Locate the cell with the specified text and output its [x, y] center coordinate. 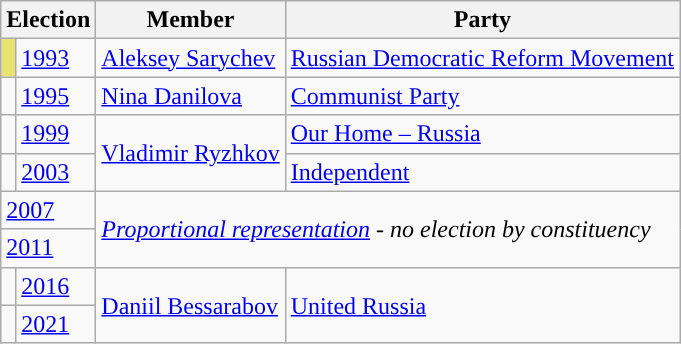
2003 [56, 172]
Daniil Bessarabov [190, 305]
2007 [48, 210]
Aleksey Sarychev [190, 58]
Election [48, 20]
2016 [56, 286]
Nina Danilova [190, 96]
Independent [482, 172]
United Russia [482, 305]
Communist Party [482, 96]
Russian Democratic Reform Movement [482, 58]
2021 [56, 324]
1999 [56, 134]
1995 [56, 96]
1993 [56, 58]
Our Home – Russia [482, 134]
Member [190, 20]
Party [482, 20]
Vladimir Ryzhkov [190, 153]
Proportional representation - no election by constituency [388, 229]
2011 [48, 248]
